Pinpoint the cell where the given text exists, returning its [x, y] midpoint coordinate. 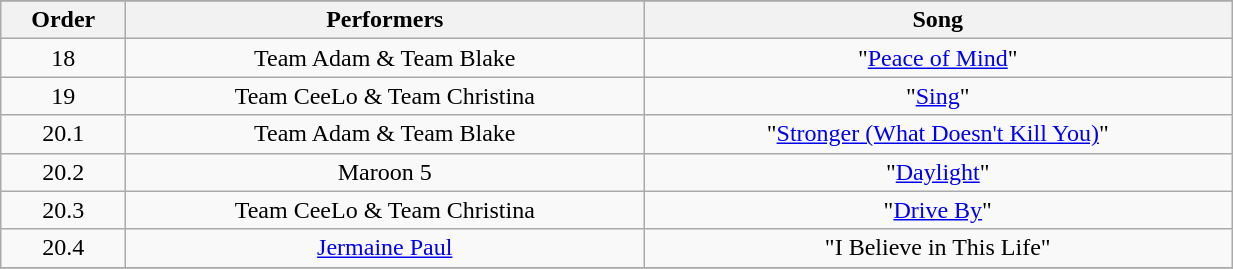
"Drive By" [938, 210]
Jermaine Paul [385, 248]
"I Believe in This Life" [938, 248]
"Daylight" [938, 172]
18 [64, 58]
20.3 [64, 210]
"Sing" [938, 96]
20.2 [64, 172]
19 [64, 96]
"Peace of Mind" [938, 58]
20.4 [64, 248]
20.1 [64, 134]
Song [938, 20]
Maroon 5 [385, 172]
Performers [385, 20]
Order [64, 20]
"Stronger (What Doesn't Kill You)" [938, 134]
